Determine the (x, y) coordinate at the center of the cell enclosing the given text.  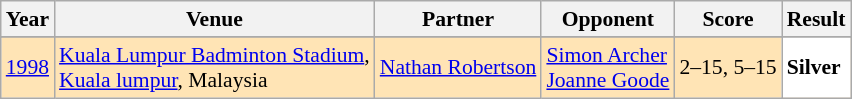
1998 (28, 68)
Partner (458, 19)
Opponent (608, 19)
Nathan Robertson (458, 68)
Result (816, 19)
Year (28, 19)
Venue (214, 19)
Simon Archer Joanne Goode (608, 68)
Silver (816, 68)
2–15, 5–15 (728, 68)
Kuala Lumpur Badminton Stadium,Kuala lumpur, Malaysia (214, 68)
Score (728, 19)
